From the cell containing the given text, extract its center point as [X, Y] coordinate. 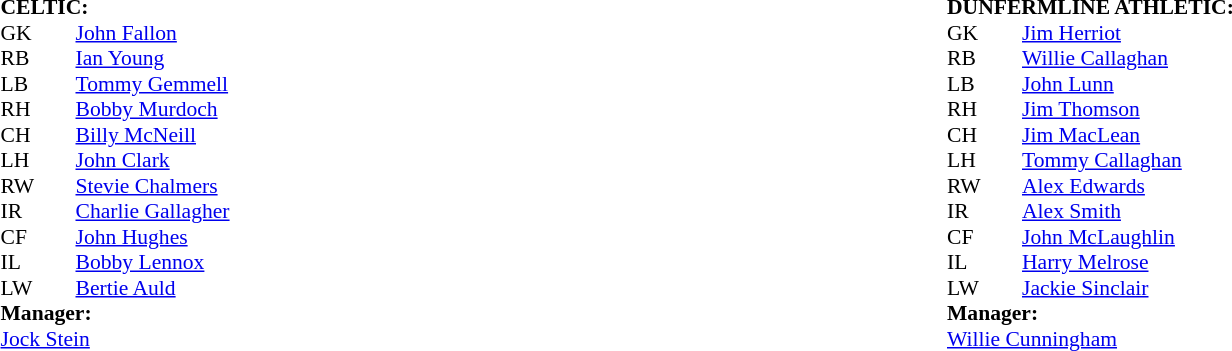
Bertie Auld [153, 288]
Manager: [114, 313]
John Clark [153, 161]
Billy McNeill [153, 135]
Charlie Gallagher [153, 211]
Tommy Gemmell [153, 84]
Stevie Chalmers [153, 186]
Bobby Murdoch [153, 109]
John Hughes [153, 237]
John Fallon [153, 33]
Ian Young [153, 59]
Bobby Lennox [153, 263]
